Detect which cell encompasses the target text, then output its (X, Y) center coordinate. 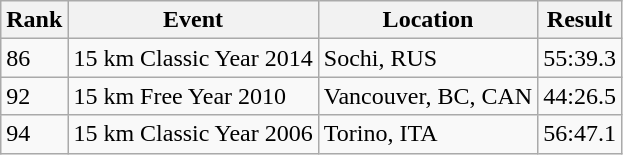
15 km Classic Year 2006 (193, 134)
44:26.5 (580, 96)
Rank (34, 20)
15 km Classic Year 2014 (193, 58)
Location (428, 20)
Event (193, 20)
Sochi, RUS (428, 58)
92 (34, 96)
86 (34, 58)
56:47.1 (580, 134)
15 km Free Year 2010 (193, 96)
Result (580, 20)
Vancouver, BC, CAN (428, 96)
94 (34, 134)
55:39.3 (580, 58)
Torino, ITA (428, 134)
